Search for the cell housing the specified text and yield its [x, y] center coordinate. 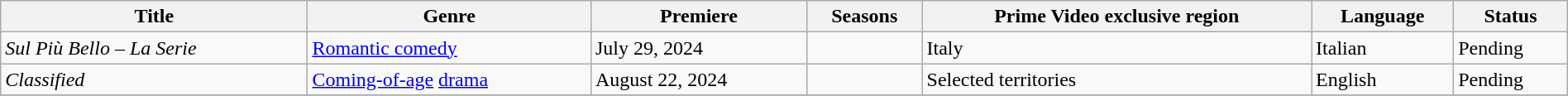
July 29, 2024 [698, 48]
Italian [1383, 48]
Genre [450, 17]
Sul Più Bello – La Serie [154, 48]
Italy [1116, 48]
English [1383, 79]
Language [1383, 17]
Status [1511, 17]
Classified [154, 79]
Title [154, 17]
Prime Video exclusive region [1116, 17]
August 22, 2024 [698, 79]
Coming-of-age drama [450, 79]
Selected territories [1116, 79]
Romantic comedy [450, 48]
Premiere [698, 17]
Seasons [864, 17]
